Capture the cell that displays the provided text and extract its (X, Y) central coordinate. 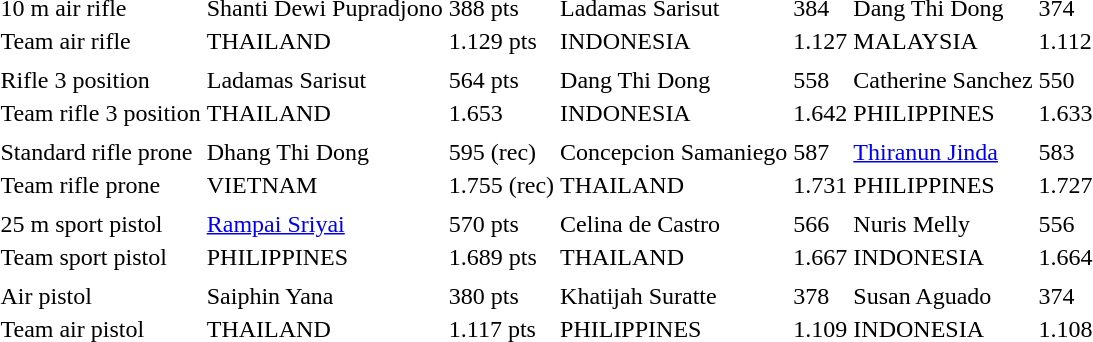
Saiphin Yana (324, 296)
380 pts (501, 296)
Catherine Sanchez (943, 80)
1.653 (501, 113)
1.667 (820, 257)
595 (rec) (501, 152)
558 (820, 80)
1.642 (820, 113)
1.731 (820, 185)
Susan Aguado (943, 296)
1.755 (rec) (501, 185)
566 (820, 224)
587 (820, 152)
564 pts (501, 80)
Thiranun Jinda (943, 152)
Ladamas Sarisut (324, 80)
MALAYSIA (943, 41)
Rampai Sriyai (324, 224)
Concepcion Samaniego (674, 152)
VIETNAM (324, 185)
Khatijah Suratte (674, 296)
Dhang Thi Dong (324, 152)
Nuris Melly (943, 224)
1.129 pts (501, 41)
378 (820, 296)
570 pts (501, 224)
Dang Thi Dong (674, 80)
1.127 (820, 41)
Celina de Castro (674, 224)
1.689 pts (501, 257)
